Return [x, y] of the center of cell containing provided text 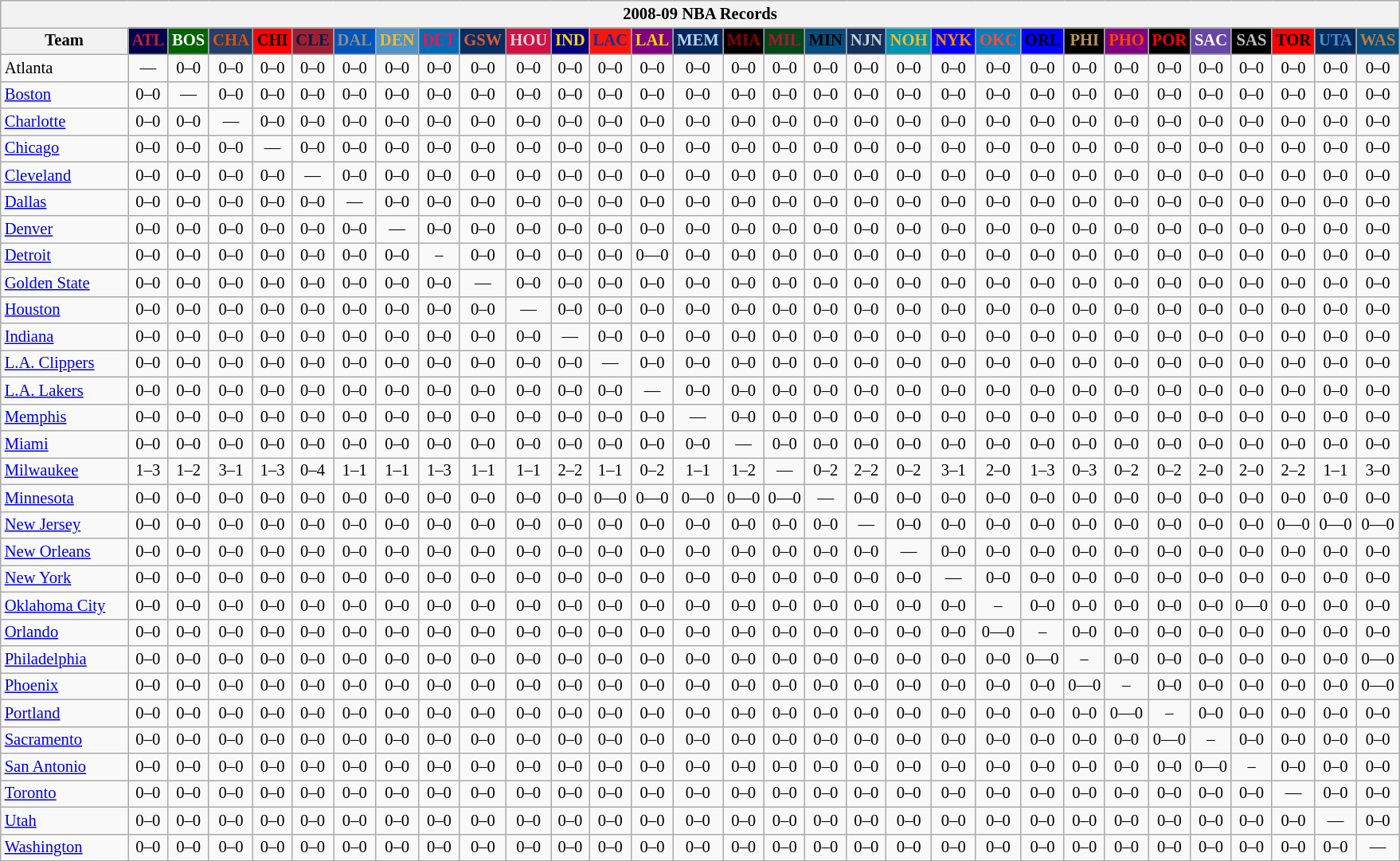
New Jersey [65, 525]
PHO [1126, 41]
2008-09 NBA Records [701, 14]
Houston [65, 310]
SAC [1210, 41]
0–4 [312, 471]
Charlotte [65, 122]
BOS [188, 41]
SAS [1252, 41]
New Orleans [65, 552]
Team [65, 41]
POR [1169, 41]
UTA [1335, 41]
Minnesota [65, 498]
0–3 [1085, 471]
MIL [785, 41]
San Antonio [65, 767]
Atlanta [65, 68]
Philadelphia [65, 659]
ATL [148, 41]
Cleveland [65, 175]
MEM [698, 41]
LAL [652, 41]
CLE [312, 41]
Miami [65, 444]
Detroit [65, 256]
Memphis [65, 417]
MIA [744, 41]
L.A. Lakers [65, 390]
DAL [355, 41]
Phoenix [65, 686]
DET [439, 41]
New York [65, 578]
GSW [483, 41]
L.A. Clippers [65, 363]
MIN [826, 41]
Milwaukee [65, 471]
Utah [65, 820]
CHA [231, 41]
Oklahoma City [65, 605]
WAS [1378, 41]
Golden State [65, 283]
CHI [272, 41]
LAC [610, 41]
Chicago [65, 148]
Sacramento [65, 740]
HOU [529, 41]
NOH [909, 41]
Boston [65, 95]
3–0 [1378, 471]
Orlando [65, 632]
Washington [65, 847]
Portland [65, 713]
DEN [397, 41]
NJN [866, 41]
NYK [953, 41]
Indiana [65, 337]
Dallas [65, 202]
PHI [1085, 41]
Denver [65, 229]
TOR [1293, 41]
OKC [999, 41]
Toronto [65, 793]
ORL [1042, 41]
IND [570, 41]
